Provide the [x, y] coordinate of the cell's center where the given text is located.  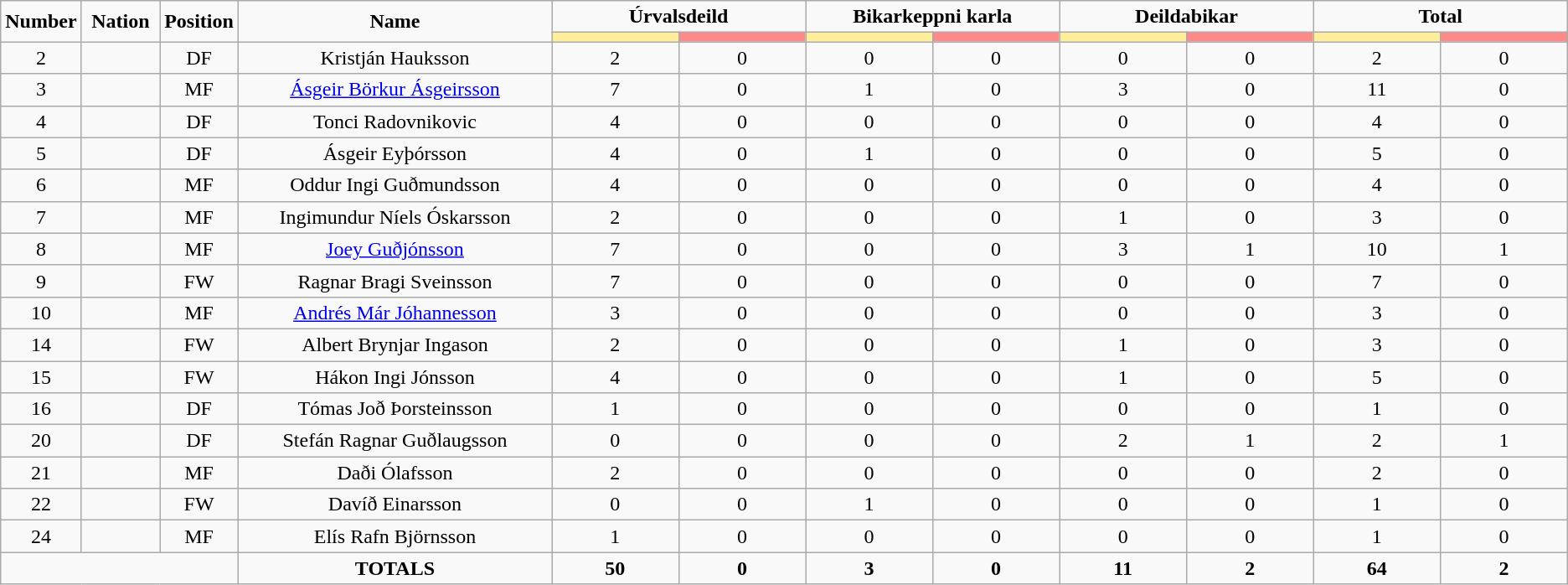
64 [1377, 568]
Position [199, 22]
14 [41, 344]
Total [1441, 17]
16 [41, 409]
21 [41, 473]
Tómas Joð Þorsteinsson [395, 409]
Ásgeir Börkur Ásgeirsson [395, 90]
Davíð Einarsson [395, 505]
Name [395, 22]
20 [41, 441]
Joey Guðjónsson [395, 249]
Kristján Hauksson [395, 58]
24 [41, 536]
Ingimundur Níels Óskarsson [395, 217]
Albert Brynjar Ingason [395, 344]
Number [41, 22]
Andrés Már Jóhannesson [395, 313]
Daði Ólafsson [395, 473]
Nation [121, 22]
Oddur Ingi Guðmundsson [395, 185]
Hákon Ingi Jónsson [395, 376]
Elís Rafn Björnsson [395, 536]
Úrvalsdeild [678, 17]
TOTALS [395, 568]
Ragnar Bragi Sveinsson [395, 281]
9 [41, 281]
Ásgeir Eyþórsson [395, 153]
Stefán Ragnar Guðlaugsson [395, 441]
15 [41, 376]
Tonci Radovnikovic [395, 122]
6 [41, 185]
50 [615, 568]
8 [41, 249]
Bikarkeppni karla [933, 17]
Deildabikar [1186, 17]
22 [41, 505]
